Identify which cell holds the provided text, then report its [x, y] central coordinate. 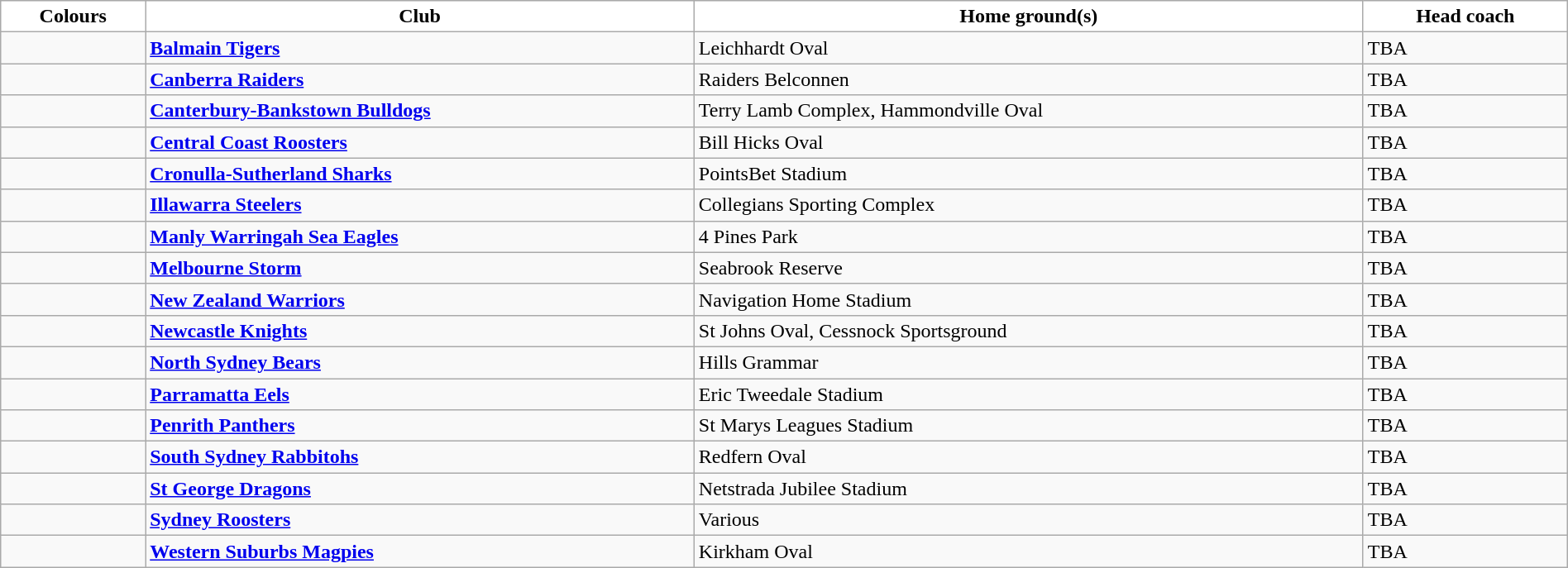
Home ground(s) [1029, 17]
Manly Warringah Sea Eagles [420, 236]
Raiders Belconnen [1029, 79]
Illawarra Steelers [420, 205]
New Zealand Warriors [420, 299]
Seabrook Reserve [1029, 268]
Parramatta Eels [420, 394]
Colours [73, 17]
Western Suburbs Magpies [420, 551]
Penrith Panthers [420, 426]
Various [1029, 520]
Bill Hicks Oval [1029, 142]
Netstrada Jubilee Stadium [1029, 489]
Hills Grammar [1029, 362]
Terry Lamb Complex, Hammondville Oval [1029, 111]
4 Pines Park [1029, 236]
Collegians Sporting Complex [1029, 205]
South Sydney Rabbitohs [420, 457]
Central Coast Roosters [420, 142]
Navigation Home Stadium [1029, 299]
Club [420, 17]
Melbourne Storm [420, 268]
Newcastle Knights [420, 331]
Canterbury-Bankstown Bulldogs [420, 111]
Head coach [1465, 17]
Kirkham Oval [1029, 551]
Canberra Raiders [420, 79]
PointsBet Stadium [1029, 174]
Balmain Tigers [420, 48]
St George Dragons [420, 489]
Leichhardt Oval [1029, 48]
North Sydney Bears [420, 362]
Cronulla-Sutherland Sharks [420, 174]
Sydney Roosters [420, 520]
Redfern Oval [1029, 457]
Eric Tweedale Stadium [1029, 394]
St Johns Oval, Cessnock Sportsground [1029, 331]
St Marys Leagues Stadium [1029, 426]
